Detect which cell encompasses the target text, then output its [x, y] center coordinate. 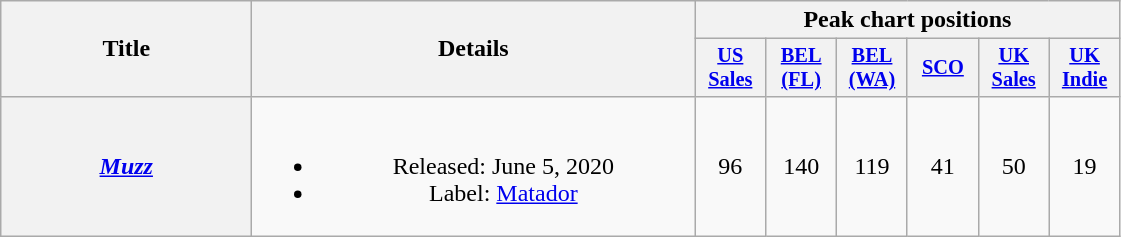
Released: June 5, 2020Label: Matador [474, 166]
Details [474, 49]
19 [1084, 166]
Title [126, 49]
119 [872, 166]
BEL(FL) [802, 68]
UKIndie [1084, 68]
41 [942, 166]
50 [1014, 166]
SCO [942, 68]
Muzz [126, 166]
BEL(WA) [872, 68]
UKSales [1014, 68]
Peak chart positions [908, 20]
USSales [730, 68]
96 [730, 166]
140 [802, 166]
